From the cell containing the given text, extract its center point as [x, y] coordinate. 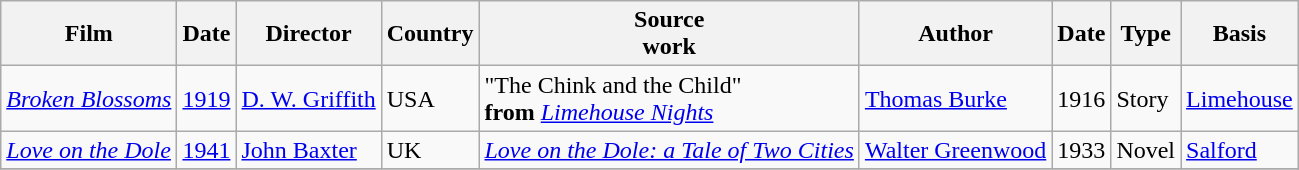
1919 [206, 98]
Novel [1146, 150]
Salford [1240, 150]
Love on the Dole: a Tale of Two Cities [669, 150]
1933 [1082, 150]
Story [1146, 98]
Broken Blossoms [89, 98]
Thomas Burke [955, 98]
Director [308, 34]
UK [430, 150]
Limehouse [1240, 98]
Sourcework [669, 34]
Love on the Dole [89, 150]
Basis [1240, 34]
John Baxter [308, 150]
Type [1146, 34]
Country [430, 34]
Walter Greenwood [955, 150]
1941 [206, 150]
Film [89, 34]
"The Chink and the Child"from Limehouse Nights [669, 98]
USA [430, 98]
D. W. Griffith [308, 98]
Author [955, 34]
1916 [1082, 98]
